Capture the cell that displays the provided text and extract its (X, Y) central coordinate. 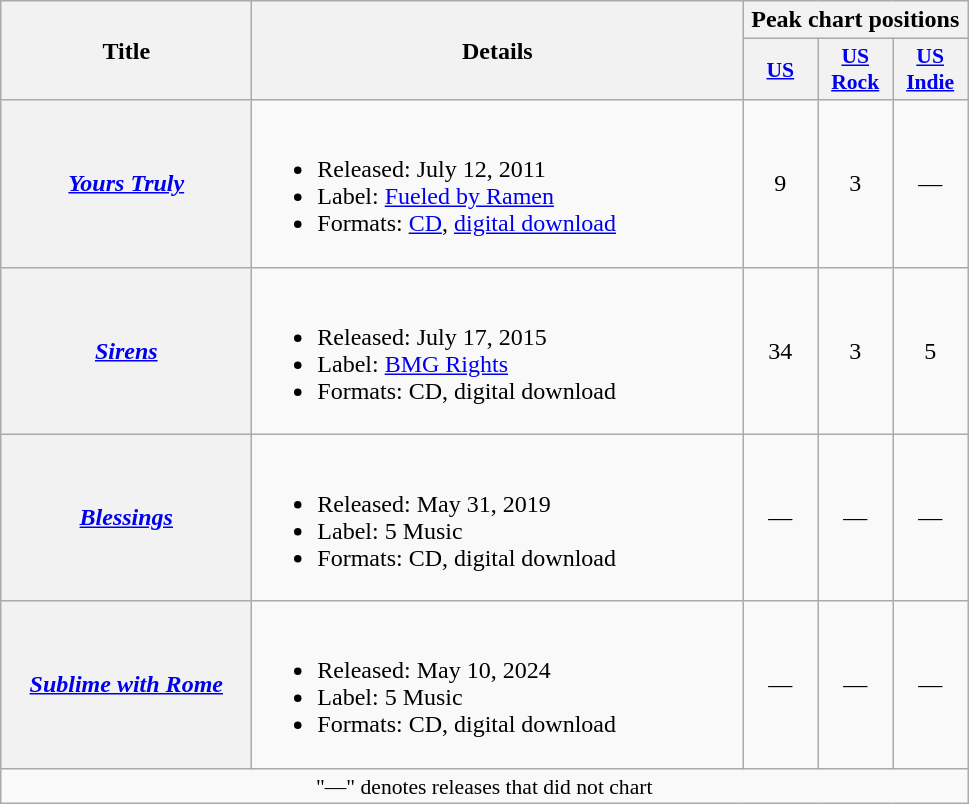
"—" denotes releases that did not chart (484, 786)
Details (498, 50)
34 (780, 350)
Blessings (126, 518)
Peak chart positions (856, 20)
US (780, 70)
Title (126, 50)
Released: May 10, 2024Label: 5 MusicFormats: CD, digital download (498, 684)
Yours Truly (126, 184)
9 (780, 184)
USRock (856, 70)
5 (930, 350)
US Indie (930, 70)
Sirens (126, 350)
Sublime with Rome (126, 684)
Released: May 31, 2019Label: 5 MusicFormats: CD, digital download (498, 518)
Released: July 17, 2015Label: BMG RightsFormats: CD, digital download (498, 350)
Released: July 12, 2011Label: Fueled by RamenFormats: CD, digital download (498, 184)
